Determine the [X, Y] coordinate at the center of the cell enclosing the given text.  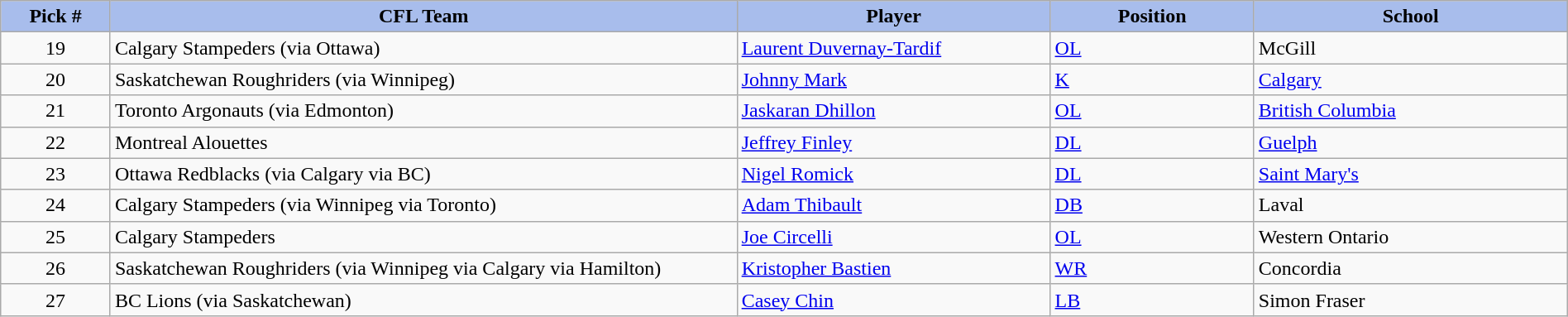
School [1411, 17]
Jaskaran Dhillon [893, 111]
24 [56, 205]
Laval [1411, 205]
DB [1152, 205]
Western Ontario [1411, 237]
CFL Team [423, 17]
Johnny Mark [893, 79]
BC Lions (via Saskatchewan) [423, 300]
Saskatchewan Roughriders (via Winnipeg) [423, 79]
Calgary [1411, 79]
British Columbia [1411, 111]
19 [56, 48]
Joe Circelli [893, 237]
Laurent Duvernay-Tardif [893, 48]
Calgary Stampeders [423, 237]
Montreal Alouettes [423, 142]
Kristopher Bastien [893, 268]
K [1152, 79]
McGill [1411, 48]
Player [893, 17]
Casey Chin [893, 300]
WR [1152, 268]
LB [1152, 300]
Position [1152, 17]
25 [56, 237]
Jeffrey Finley [893, 142]
Ottawa Redblacks (via Calgary via BC) [423, 174]
Calgary Stampeders (via Ottawa) [423, 48]
23 [56, 174]
Nigel Romick [893, 174]
Adam Thibault [893, 205]
Toronto Argonauts (via Edmonton) [423, 111]
Saskatchewan Roughriders (via Winnipeg via Calgary via Hamilton) [423, 268]
Simon Fraser [1411, 300]
27 [56, 300]
Concordia [1411, 268]
26 [56, 268]
21 [56, 111]
Guelph [1411, 142]
Saint Mary's [1411, 174]
Calgary Stampeders (via Winnipeg via Toronto) [423, 205]
22 [56, 142]
20 [56, 79]
Pick # [56, 17]
